Scan for the cell matching the given text and deliver its [x, y] coordinate at center. 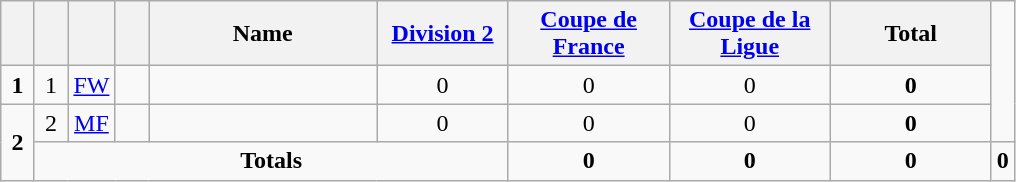
FW [92, 85]
Total [910, 34]
Division 2 [442, 34]
MF [92, 123]
Coupe de la Ligue [750, 34]
Name [262, 34]
Coupe de France [588, 34]
Totals [271, 161]
